Output the [x, y] coordinate of the center of the cell containing the given text.  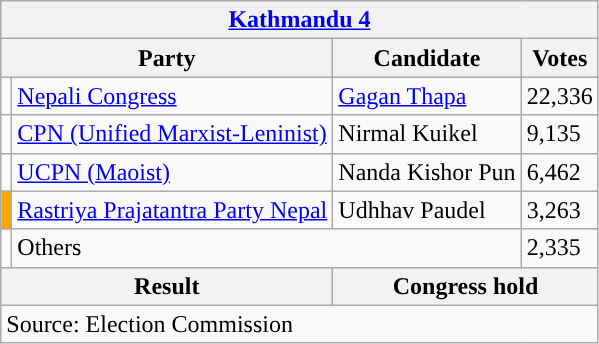
Rastriya Prajatantra Party Nepal [172, 210]
Nanda Kishor Pun [427, 172]
Source: Election Commission [300, 324]
3,263 [560, 210]
Result [167, 286]
2,335 [560, 248]
Nirmal Kuikel [427, 134]
9,135 [560, 134]
CPN (Unified Marxist-Leninist) [172, 134]
Candidate [427, 58]
Congress hold [466, 286]
Votes [560, 58]
Party [167, 58]
Udhhav Paudel [427, 210]
UCPN (Maoist) [172, 172]
Kathmandu 4 [300, 20]
6,462 [560, 172]
Gagan Thapa [427, 96]
Nepali Congress [172, 96]
Others [266, 248]
22,336 [560, 96]
